Capture the cell that displays the provided text and extract its [x, y] central coordinate. 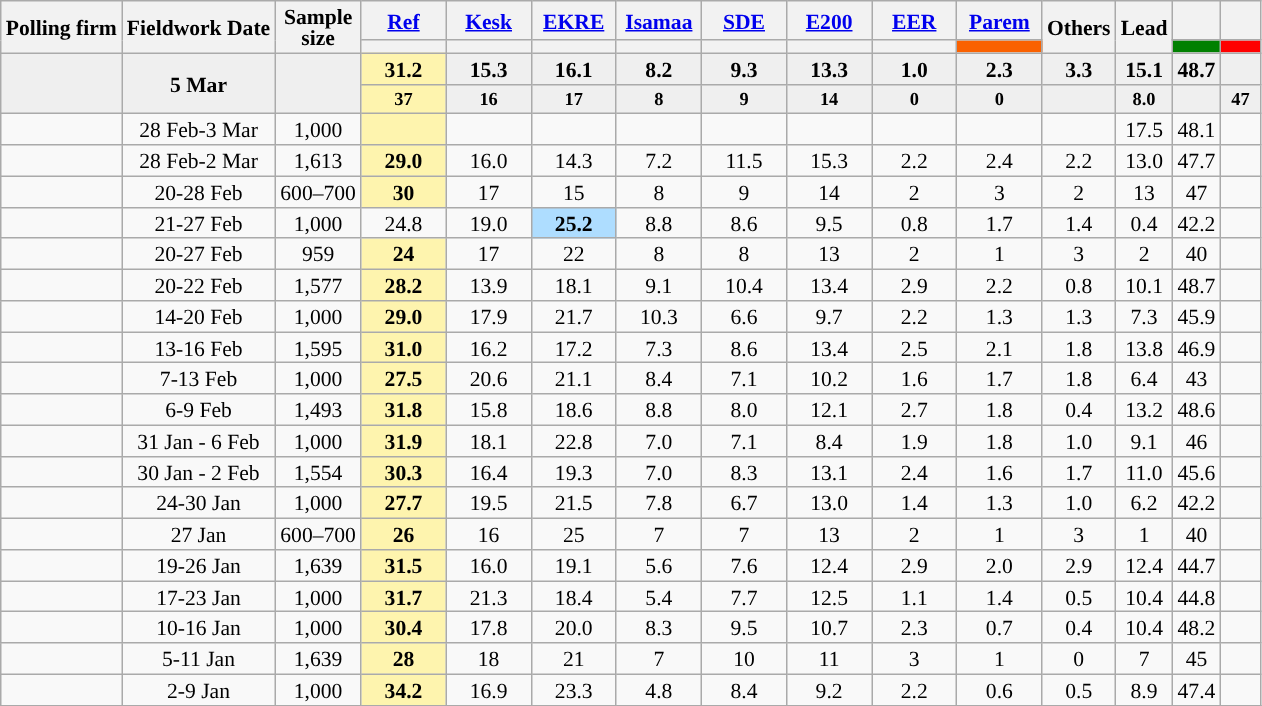
34.2 [404, 690]
9.7 [830, 316]
17-23 Jan [198, 596]
21.7 [574, 316]
31.9 [404, 440]
E200 [830, 20]
0.7 [1000, 628]
1,613 [318, 160]
15.1 [1144, 68]
5-11 Jan [198, 658]
20-22 Feb [198, 286]
20.0 [574, 628]
18.6 [574, 410]
24 [404, 254]
12.5 [830, 596]
1.9 [914, 440]
28 Feb-2 Mar [198, 160]
48.1 [1197, 130]
6.4 [1144, 378]
25.2 [574, 224]
22.8 [574, 440]
45.9 [1197, 316]
24-30 Jan [198, 504]
10.7 [830, 628]
17.8 [488, 628]
19.1 [574, 566]
Fieldwork Date [198, 27]
47.4 [1197, 690]
37 [404, 99]
Polling firm [62, 27]
6.6 [744, 316]
6.2 [1144, 504]
27.7 [404, 504]
13.2 [1144, 410]
20-28 Feb [198, 192]
SDE [744, 20]
8.2 [658, 68]
21.1 [574, 378]
16.9 [488, 690]
28 [404, 658]
5.4 [658, 596]
20-27 Feb [198, 254]
27.5 [404, 378]
7.6 [744, 566]
2-9 Jan [198, 690]
7.8 [658, 504]
7.7 [744, 596]
19.5 [488, 504]
26 [404, 534]
31.2 [404, 68]
16.1 [574, 68]
17.9 [488, 316]
2.0 [1000, 566]
27 Jan [198, 534]
Kesk [488, 20]
31.8 [404, 410]
7-13 Feb [198, 378]
31.5 [404, 566]
10.3 [658, 316]
20.6 [488, 378]
13.3 [830, 68]
13-16 Feb [198, 348]
7.2 [658, 160]
9.2 [830, 690]
19-26 Jan [198, 566]
18 [488, 658]
14-20 Feb [198, 316]
21.3 [488, 596]
31 Jan - 6 Feb [198, 440]
Parem [1000, 20]
EKRE [574, 20]
1,577 [318, 286]
31.7 [404, 596]
43 [1197, 378]
31.0 [404, 348]
46 [1197, 440]
11 [830, 658]
Ref [404, 20]
28 Feb-3 Mar [198, 130]
6-9 Feb [198, 410]
23.3 [574, 690]
6.7 [744, 504]
5 Mar [198, 84]
16.4 [488, 472]
15.8 [488, 410]
24.8 [404, 224]
10.2 [830, 378]
10.1 [1144, 286]
EER [914, 20]
1,554 [318, 472]
44.8 [1197, 596]
8.9 [1144, 690]
25 [574, 534]
28.2 [404, 286]
48.2 [1197, 628]
10 [744, 658]
21.5 [574, 504]
30 Jan - 2 Feb [198, 472]
2.5 [914, 348]
2.1 [1000, 348]
12.1 [830, 410]
13.1 [830, 472]
3.3 [1079, 68]
21-27 Feb [198, 224]
11.5 [744, 160]
45 [1197, 658]
5.6 [658, 566]
1,493 [318, 410]
11.0 [1144, 472]
4.8 [658, 690]
2.7 [914, 410]
959 [318, 254]
Samplesize [318, 27]
44.7 [1197, 566]
45.6 [1197, 472]
15 [574, 192]
17.2 [574, 348]
30.3 [404, 472]
13.8 [1144, 348]
Isamaa [658, 20]
48.6 [1197, 410]
Others [1079, 27]
1,595 [318, 348]
Lead [1144, 27]
46.9 [1197, 348]
19.3 [574, 472]
1.1 [914, 596]
0.6 [1000, 690]
17.5 [1144, 130]
22 [574, 254]
30 [404, 192]
30.4 [404, 628]
14.3 [574, 160]
13.9 [488, 286]
16.2 [488, 348]
10-16 Jan [198, 628]
19.0 [488, 224]
18.4 [574, 596]
21 [574, 658]
9.3 [744, 68]
47.7 [1197, 160]
